For the text-containing cell, return its midpoint in (X, Y) coordinate format. 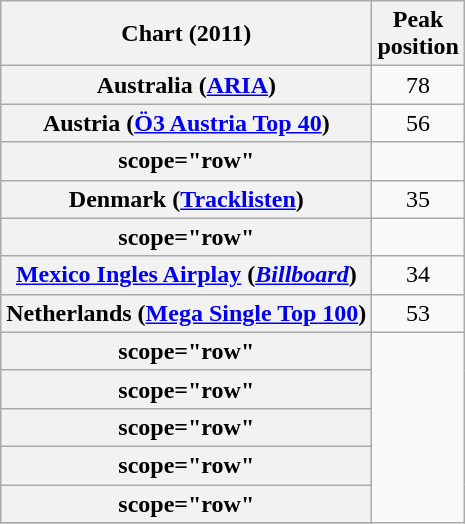
Netherlands (Mega Single Top 100) (186, 313)
56 (418, 123)
35 (418, 199)
78 (418, 85)
Australia (ARIA) (186, 85)
34 (418, 275)
Chart (2011) (186, 34)
Denmark (Tracklisten) (186, 199)
Austria (Ö3 Austria Top 40) (186, 123)
Peakposition (418, 34)
Mexico Ingles Airplay (Billboard) (186, 275)
53 (418, 313)
